Capture the cell that displays the provided text and extract its [x, y] central coordinate. 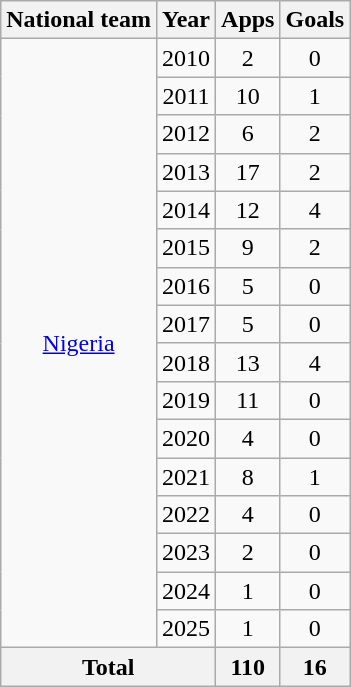
Goals [315, 20]
National team [79, 20]
13 [248, 362]
8 [248, 477]
110 [248, 667]
12 [248, 210]
Nigeria [79, 344]
2022 [186, 515]
6 [248, 134]
2018 [186, 362]
2025 [186, 629]
9 [248, 248]
2016 [186, 286]
2014 [186, 210]
17 [248, 172]
11 [248, 400]
2023 [186, 553]
2010 [186, 58]
10 [248, 96]
2011 [186, 96]
2013 [186, 172]
2021 [186, 477]
2020 [186, 438]
Year [186, 20]
2017 [186, 324]
2015 [186, 248]
2024 [186, 591]
16 [315, 667]
Total [108, 667]
2019 [186, 400]
Apps [248, 20]
2012 [186, 134]
